Scan for the cell matching the given text and deliver its (X, Y) coordinate at center. 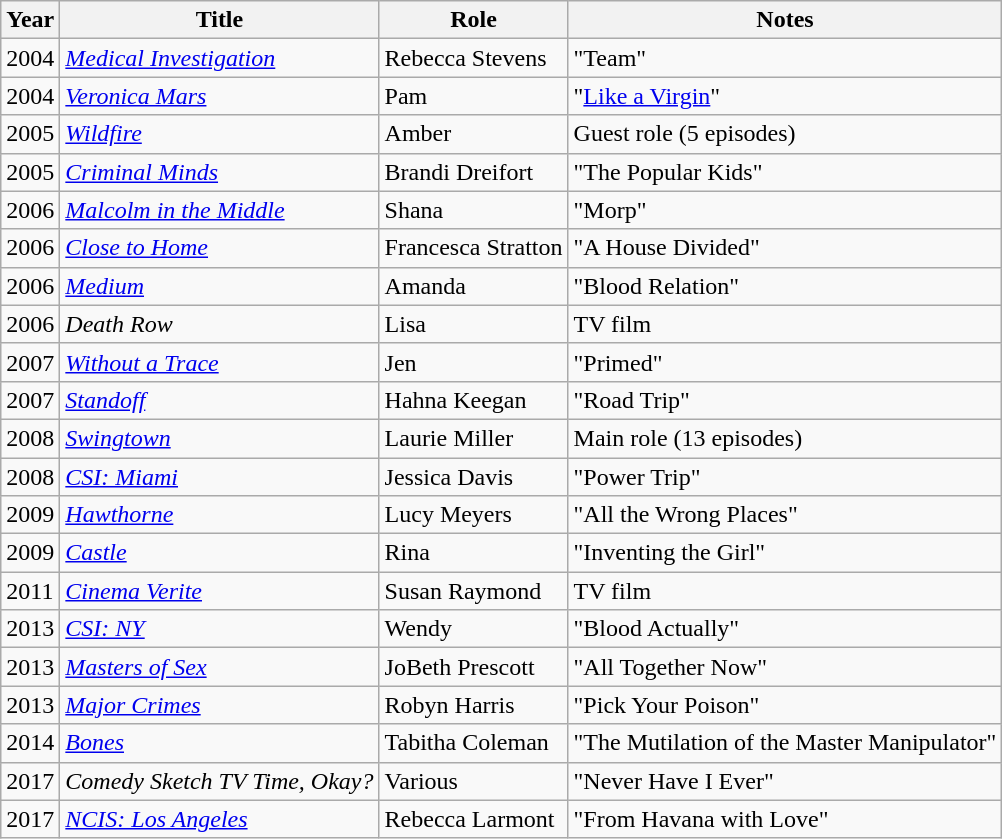
Lucy Meyers (474, 515)
Masters of Sex (220, 667)
Shana (474, 210)
Close to Home (220, 248)
"All Together Now" (785, 667)
Jessica Davis (474, 477)
Death Row (220, 324)
Wendy (474, 629)
Rebecca Larmont (474, 819)
2011 (30, 591)
Pam (474, 96)
"Blood Actually" (785, 629)
Amanda (474, 286)
NCIS: Los Angeles (220, 819)
Title (220, 20)
Lisa (474, 324)
Hahna Keegan (474, 400)
"All the Wrong Places" (785, 515)
Guest role (5 episodes) (785, 134)
"The Popular Kids" (785, 172)
Swingtown (220, 438)
Brandi Dreifort (474, 172)
"A House Divided" (785, 248)
Laurie Miller (474, 438)
Major Crimes (220, 705)
Robyn Harris (474, 705)
Castle (220, 553)
"Primed" (785, 362)
Rebecca Stevens (474, 58)
Various (474, 781)
Tabitha Coleman (474, 743)
Susan Raymond (474, 591)
Hawthorne (220, 515)
Malcolm in the Middle (220, 210)
"From Havana with Love" (785, 819)
"Inventing the Girl" (785, 553)
CSI: NY (220, 629)
Veronica Mars (220, 96)
Rina (474, 553)
"Morp" (785, 210)
Francesca Stratton (474, 248)
CSI: Miami (220, 477)
Notes (785, 20)
"Power Trip" (785, 477)
Criminal Minds (220, 172)
Medical Investigation (220, 58)
Cinema Verite (220, 591)
Comedy Sketch TV Time, Okay? (220, 781)
"Road Trip" (785, 400)
Bones (220, 743)
"Never Have I Ever" (785, 781)
Main role (13 episodes) (785, 438)
Amber (474, 134)
2014 (30, 743)
"Team" (785, 58)
Role (474, 20)
Wildfire (220, 134)
Jen (474, 362)
JoBeth Prescott (474, 667)
Without a Trace (220, 362)
"Pick Your Poison" (785, 705)
"Blood Relation" (785, 286)
"Like a Virgin" (785, 96)
Medium (220, 286)
Standoff (220, 400)
Year (30, 20)
"The Mutilation of the Master Manipulator" (785, 743)
